For the text-containing cell, return its midpoint in (X, Y) coordinate format. 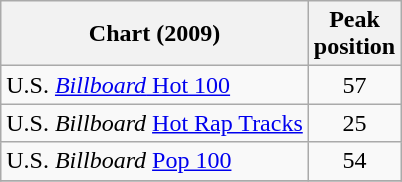
Peakposition (354, 34)
U.S. Billboard Hot 100 (155, 85)
25 (354, 123)
Chart (2009) (155, 34)
U.S. Billboard Pop 100 (155, 161)
54 (354, 161)
U.S. Billboard Hot Rap Tracks (155, 123)
57 (354, 85)
